Output the [x, y] coordinate of the center of the cell containing the given text.  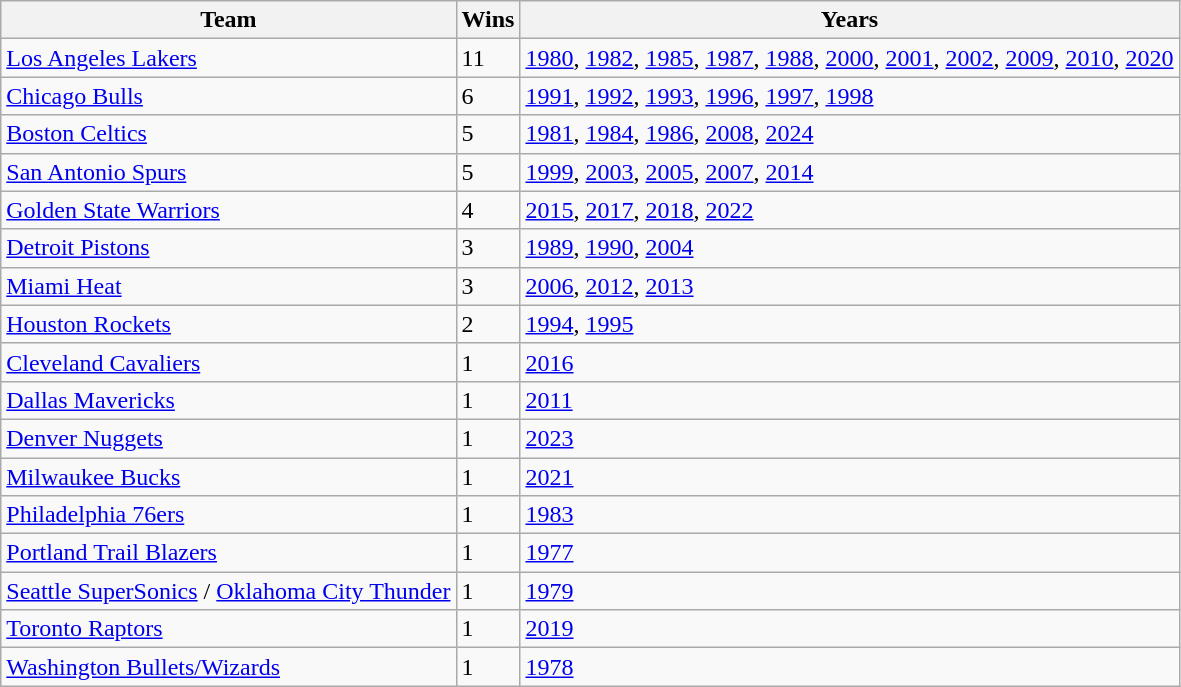
Portland Trail Blazers [228, 553]
1981, 1984, 1986, 2008, 2024 [850, 134]
1991, 1992, 1993, 1996, 1997, 1998 [850, 96]
Seattle SuperSonics / Oklahoma City Thunder [228, 591]
1978 [850, 667]
Chicago Bulls [228, 96]
1983 [850, 515]
1989, 1990, 2004 [850, 248]
6 [488, 96]
2011 [850, 400]
San Antonio Spurs [228, 172]
Golden State Warriors [228, 210]
2006, 2012, 2013 [850, 286]
Washington Bullets/Wizards [228, 667]
11 [488, 58]
1977 [850, 553]
Toronto Raptors [228, 629]
Miami Heat [228, 286]
Team [228, 20]
Denver Nuggets [228, 438]
2021 [850, 477]
2016 [850, 362]
2015, 2017, 2018, 2022 [850, 210]
Houston Rockets [228, 324]
1979 [850, 591]
1999, 2003, 2005, 2007, 2014 [850, 172]
Los Angeles Lakers [228, 58]
2019 [850, 629]
1980, 1982, 1985, 1987, 1988, 2000, 2001, 2002, 2009, 2010, 2020 [850, 58]
Boston Celtics [228, 134]
Philadelphia 76ers [228, 515]
4 [488, 210]
1994, 1995 [850, 324]
Cleveland Cavaliers [228, 362]
Detroit Pistons [228, 248]
Milwaukee Bucks [228, 477]
Dallas Mavericks [228, 400]
Wins [488, 20]
Years [850, 20]
2 [488, 324]
2023 [850, 438]
